Search for the cell housing the specified text and yield its [X, Y] center coordinate. 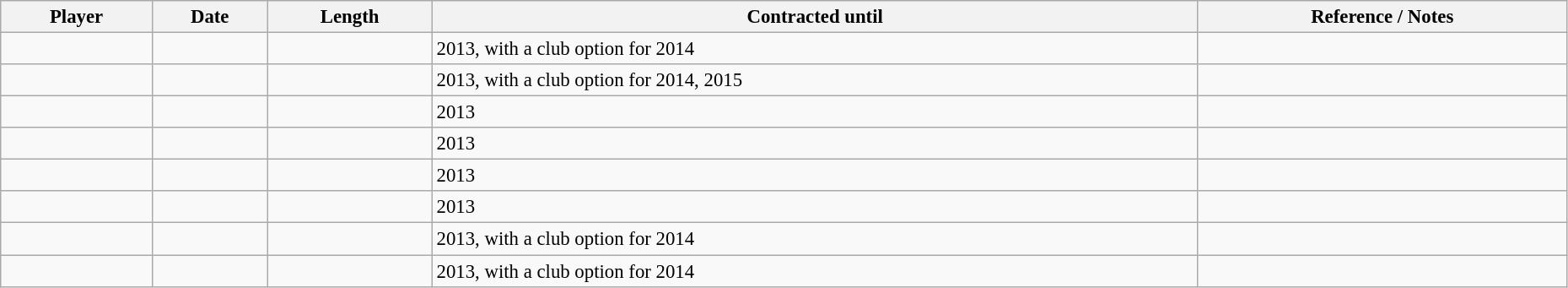
Date [209, 17]
Length [349, 17]
Reference / Notes [1382, 17]
Player [77, 17]
2013, with a club option for 2014, 2015 [815, 80]
Contracted until [815, 17]
